Identify which cell holds the provided text, then report its (X, Y) central coordinate. 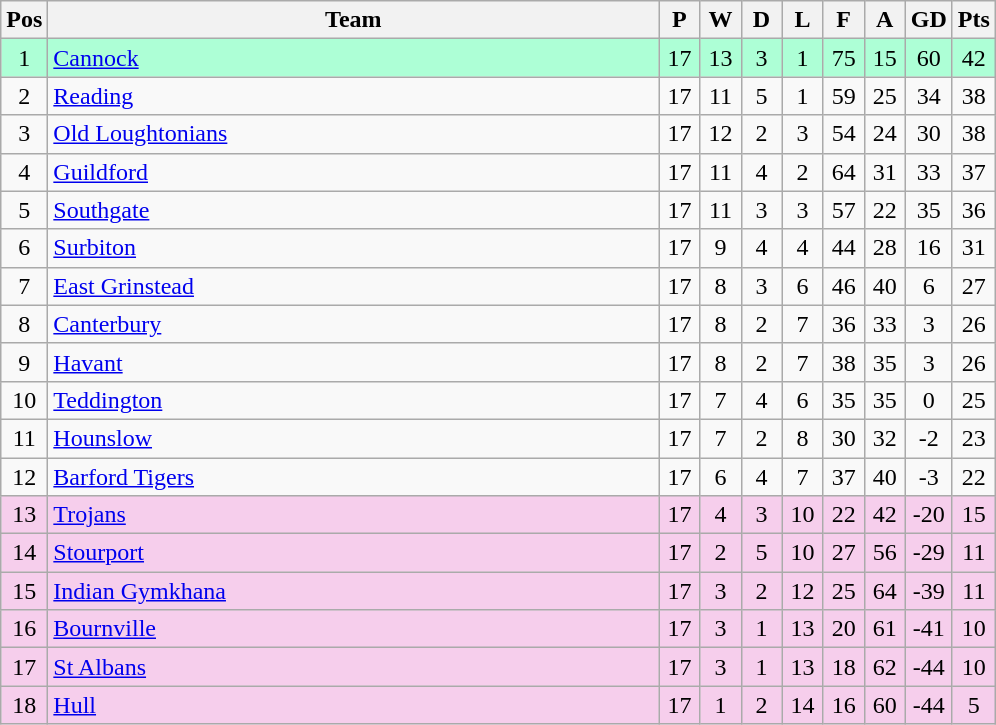
GD (928, 20)
Old Loughtonians (354, 134)
75 (844, 58)
0 (928, 400)
Reading (354, 96)
St Albans (354, 667)
Stourport (354, 553)
L (802, 20)
W (720, 20)
20 (844, 629)
Havant (354, 362)
59 (844, 96)
-20 (928, 515)
46 (844, 286)
62 (884, 667)
-29 (928, 553)
Indian Gymkhana (354, 591)
-2 (928, 438)
Southgate (354, 210)
54 (844, 134)
D (762, 20)
Hull (354, 705)
44 (844, 248)
F (844, 20)
Team (354, 20)
Teddington (354, 400)
Hounslow (354, 438)
A (884, 20)
Pts (974, 20)
-39 (928, 591)
34 (928, 96)
Trojans (354, 515)
-41 (928, 629)
Cannock (354, 58)
Guildford (354, 172)
Surbiton (354, 248)
61 (884, 629)
57 (844, 210)
Canterbury (354, 324)
56 (884, 553)
Bournville (354, 629)
23 (974, 438)
24 (884, 134)
-3 (928, 477)
Pos (24, 20)
Barford Tigers (354, 477)
32 (884, 438)
P (680, 20)
East Grinstead (354, 286)
28 (884, 248)
